Scan for the cell matching the given text and deliver its [x, y] coordinate at center. 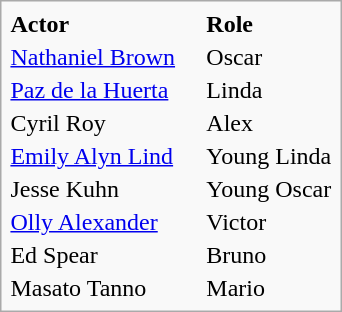
Oscar [269, 57]
Jesse Kuhn [93, 189]
Linda [269, 90]
Actor [93, 24]
Role [269, 24]
Young Linda [269, 156]
Bruno [269, 255]
Victor [269, 222]
Cyril Roy [93, 123]
Emily Alyn Lind [93, 156]
Alex [269, 123]
Young Oscar [269, 189]
Nathaniel Brown [93, 57]
Olly Alexander [93, 222]
Paz de la Huerta [93, 90]
Mario [269, 288]
Masato Tanno [93, 288]
Ed Spear [93, 255]
